Output the (x, y) coordinate of the center of the cell containing the given text.  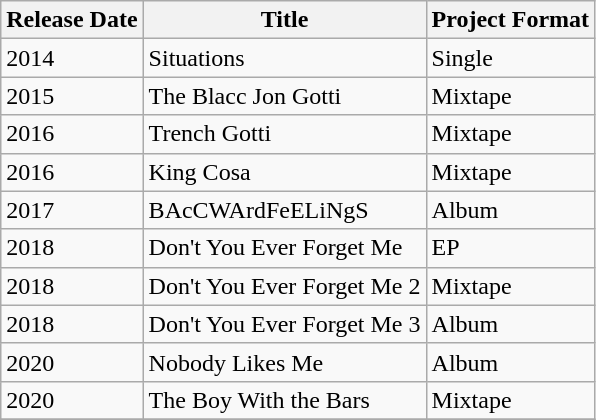
Release Date (72, 20)
Don't You Ever Forget Me (284, 248)
Don't You Ever Forget Me 3 (284, 324)
BAcCWArdFeELiNgS (284, 210)
2017 (72, 210)
The Boy With the Bars (284, 400)
Trench Gotti (284, 134)
Don't You Ever Forget Me 2 (284, 286)
Project Format (510, 20)
The Blacc Jon Gotti (284, 96)
EP (510, 248)
Nobody Likes Me (284, 362)
2015 (72, 96)
Situations (284, 58)
Single (510, 58)
King Cosa (284, 172)
Title (284, 20)
2014 (72, 58)
